Return (X, Y) of the center of cell containing provided text 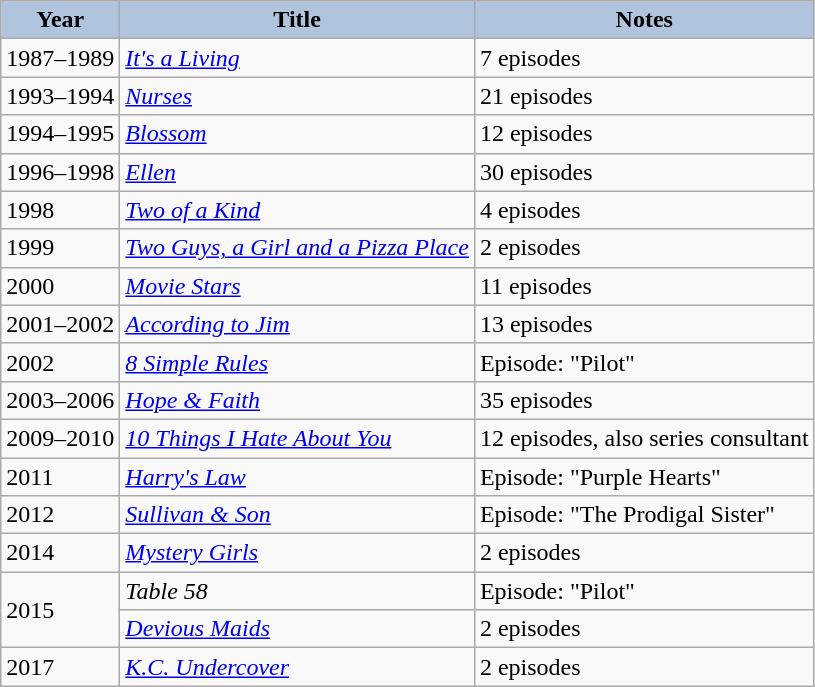
2015 (60, 610)
8 Simple Rules (298, 362)
Episode: "The Prodigal Sister" (644, 515)
2003–2006 (60, 400)
12 episodes, also series consultant (644, 438)
2011 (60, 477)
Blossom (298, 134)
13 episodes (644, 324)
11 episodes (644, 286)
2002 (60, 362)
Two of a Kind (298, 210)
Two Guys, a Girl and a Pizza Place (298, 248)
35 episodes (644, 400)
According to Jim (298, 324)
7 episodes (644, 58)
2012 (60, 515)
Episode: "Purple Hearts" (644, 477)
K.C. Undercover (298, 667)
2014 (60, 553)
1993–1994 (60, 96)
Movie Stars (298, 286)
4 episodes (644, 210)
2001–2002 (60, 324)
2009–2010 (60, 438)
1998 (60, 210)
Table 58 (298, 591)
10 Things I Hate About You (298, 438)
Harry's Law (298, 477)
1996–1998 (60, 172)
Title (298, 20)
21 episodes (644, 96)
2017 (60, 667)
Sullivan & Son (298, 515)
12 episodes (644, 134)
Hope & Faith (298, 400)
1999 (60, 248)
1987–1989 (60, 58)
Notes (644, 20)
Devious Maids (298, 629)
2000 (60, 286)
Nurses (298, 96)
Year (60, 20)
Mystery Girls (298, 553)
It's a Living (298, 58)
1994–1995 (60, 134)
Ellen (298, 172)
30 episodes (644, 172)
